Output the [x, y] coordinate of the center of the cell containing the given text.  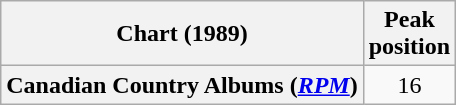
16 [409, 85]
Peakposition [409, 34]
Canadian Country Albums (RPM) [182, 85]
Chart (1989) [182, 34]
